Pinpoint the cell where the given text exists, returning its (X, Y) midpoint coordinate. 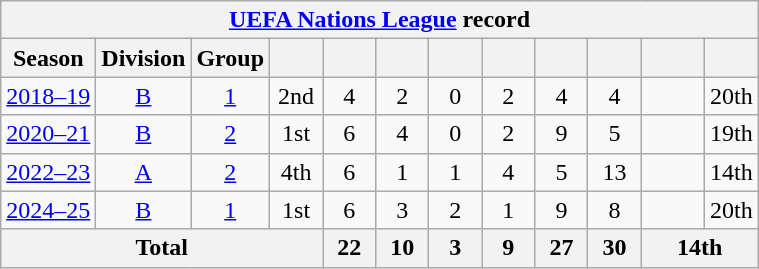
Season (48, 58)
4th (296, 172)
Group (230, 58)
22 (350, 248)
2nd (296, 96)
27 (562, 248)
8 (614, 210)
Total (162, 248)
19th (732, 134)
Division (144, 58)
A (144, 172)
2020–21 (48, 134)
30 (614, 248)
UEFA Nations League record (380, 20)
2024–25 (48, 210)
2022–23 (48, 172)
2018–19 (48, 96)
10 (402, 248)
13 (614, 172)
